Provide the [x, y] coordinate of the cell's center where the given text is located.  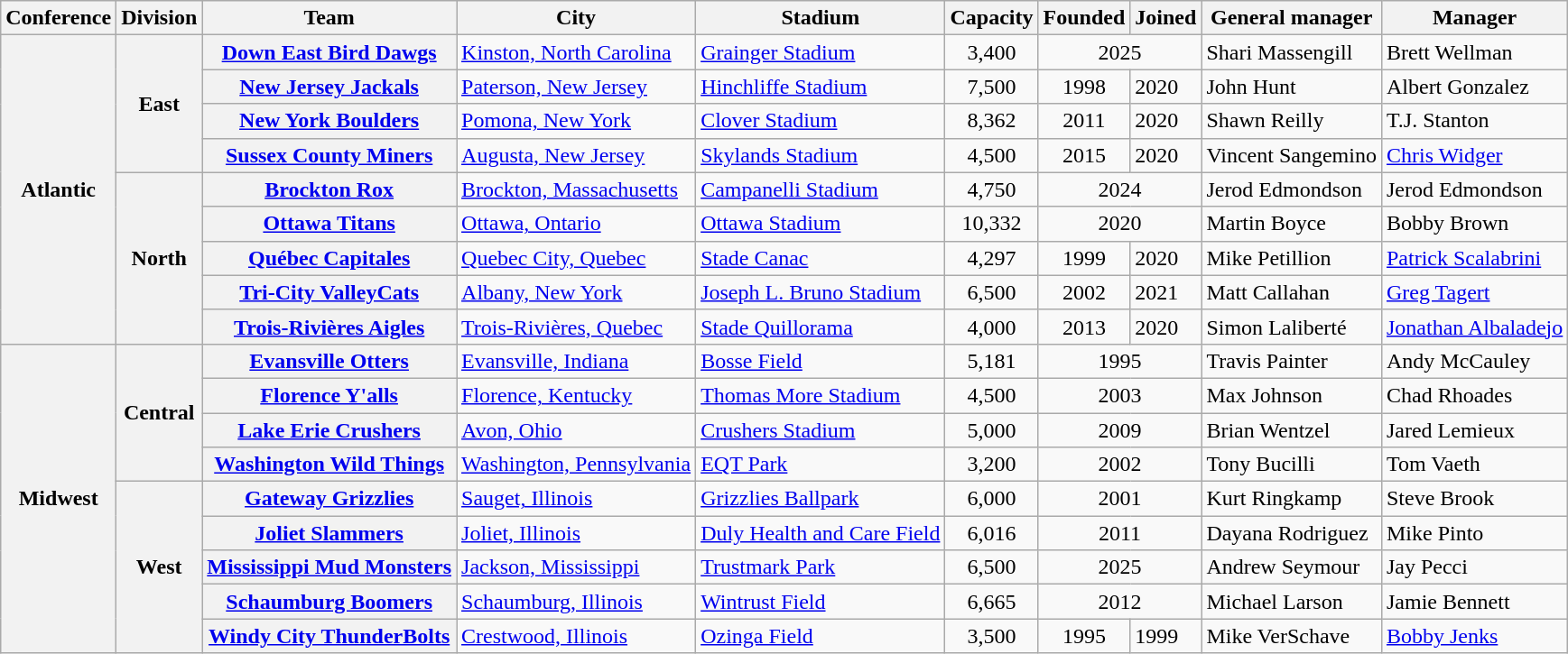
Mississippi Mud Monsters [329, 567]
Team [329, 18]
Jared Lemieux [1474, 430]
2013 [1084, 327]
Brockton Rox [329, 189]
Mike Petillion [1292, 258]
Paterson, New Jersey [576, 87]
Andrew Seymour [1292, 567]
Jamie Bennett [1474, 602]
Québec Capitales [329, 258]
Grizzlies Ballpark [821, 499]
Clover Stadium [821, 121]
2012 [1119, 602]
Andy McCauley [1474, 361]
Mike Pinto [1474, 533]
3,200 [991, 465]
Washington Wild Things [329, 465]
Hinchliffe Stadium [821, 87]
Campanelli Stadium [821, 189]
Quebec City, Quebec [576, 258]
Atlantic [59, 189]
Matt Callahan [1292, 292]
Brett Wellman [1474, 52]
Capacity [991, 18]
Manager [1474, 18]
2024 [1119, 189]
Evansville Otters [329, 361]
2003 [1119, 395]
Michael Larson [1292, 602]
Kinston, North Carolina [576, 52]
Pomona, New York [576, 121]
Kurt Ringkamp [1292, 499]
Trois-Rivières, Quebec [576, 327]
Avon, Ohio [576, 430]
Tony Bucilli [1292, 465]
Florence, Kentucky [576, 395]
Washington, Pennsylvania [576, 465]
Bobby Brown [1474, 224]
Sussex County Miners [329, 155]
Dayana Rodriguez [1292, 533]
2015 [1084, 155]
Windy City ThunderBolts [329, 636]
Albany, New York [576, 292]
6,665 [991, 602]
Duly Health and Care Field [821, 533]
Joined [1166, 18]
8,362 [991, 121]
Skylands Stadium [821, 155]
Ottawa Titans [329, 224]
Chad Rhoades [1474, 395]
Patrick Scalabrini [1474, 258]
West [159, 567]
5,000 [991, 430]
Ozinga Field [821, 636]
Central [159, 412]
Stade Canac [821, 258]
Ottawa, Ontario [576, 224]
Brockton, Massachusetts [576, 189]
Ottawa Stadium [821, 224]
Wintrust Field [821, 602]
Bobby Jenks [1474, 636]
2001 [1119, 499]
Grainger Stadium [821, 52]
Tri-City ValleyCats [329, 292]
Down East Bird Dawgs [329, 52]
2009 [1119, 430]
Brian Wentzel [1292, 430]
10,332 [991, 224]
Evansville, Indiana [576, 361]
EQT Park [821, 465]
Trustmark Park [821, 567]
6,000 [991, 499]
Joliet Slammers [329, 533]
Joseph L. Bruno Stadium [821, 292]
3,400 [991, 52]
4,000 [991, 327]
New York Boulders [329, 121]
6,016 [991, 533]
East [159, 104]
Thomas More Stadium [821, 395]
City [576, 18]
Jay Pecci [1474, 567]
Division [159, 18]
Sauget, Illinois [576, 499]
2021 [1166, 292]
Bosse Field [821, 361]
7,500 [991, 87]
Travis Painter [1292, 361]
Lake Erie Crushers [329, 430]
Jonathan Albaladejo [1474, 327]
Augusta, New Jersey [576, 155]
Steve Brook [1474, 499]
Crestwood, Illinois [576, 636]
Florence Y'alls [329, 395]
4,750 [991, 189]
Mike VerSchave [1292, 636]
3,500 [991, 636]
General manager [1292, 18]
Max Johnson [1292, 395]
Stade Quillorama [821, 327]
1998 [1084, 87]
Stadium [821, 18]
Shawn Reilly [1292, 121]
Joliet, Illinois [576, 533]
Simon Laliberté [1292, 327]
Vincent Sangemino [1292, 155]
Midwest [59, 498]
4,297 [991, 258]
Greg Tagert [1474, 292]
John Hunt [1292, 87]
Albert Gonzalez [1474, 87]
Crushers Stadium [821, 430]
Schaumburg Boomers [329, 602]
New Jersey Jackals [329, 87]
Martin Boyce [1292, 224]
5,181 [991, 361]
North [159, 258]
Jackson, Mississippi [576, 567]
Gateway Grizzlies [329, 499]
Conference [59, 18]
Founded [1084, 18]
Shari Massengill [1292, 52]
Trois-Rivières Aigles [329, 327]
Chris Widger [1474, 155]
Schaumburg, Illinois [576, 602]
T.J. Stanton [1474, 121]
Tom Vaeth [1474, 465]
